Identify which cell holds the provided text, then report its (X, Y) central coordinate. 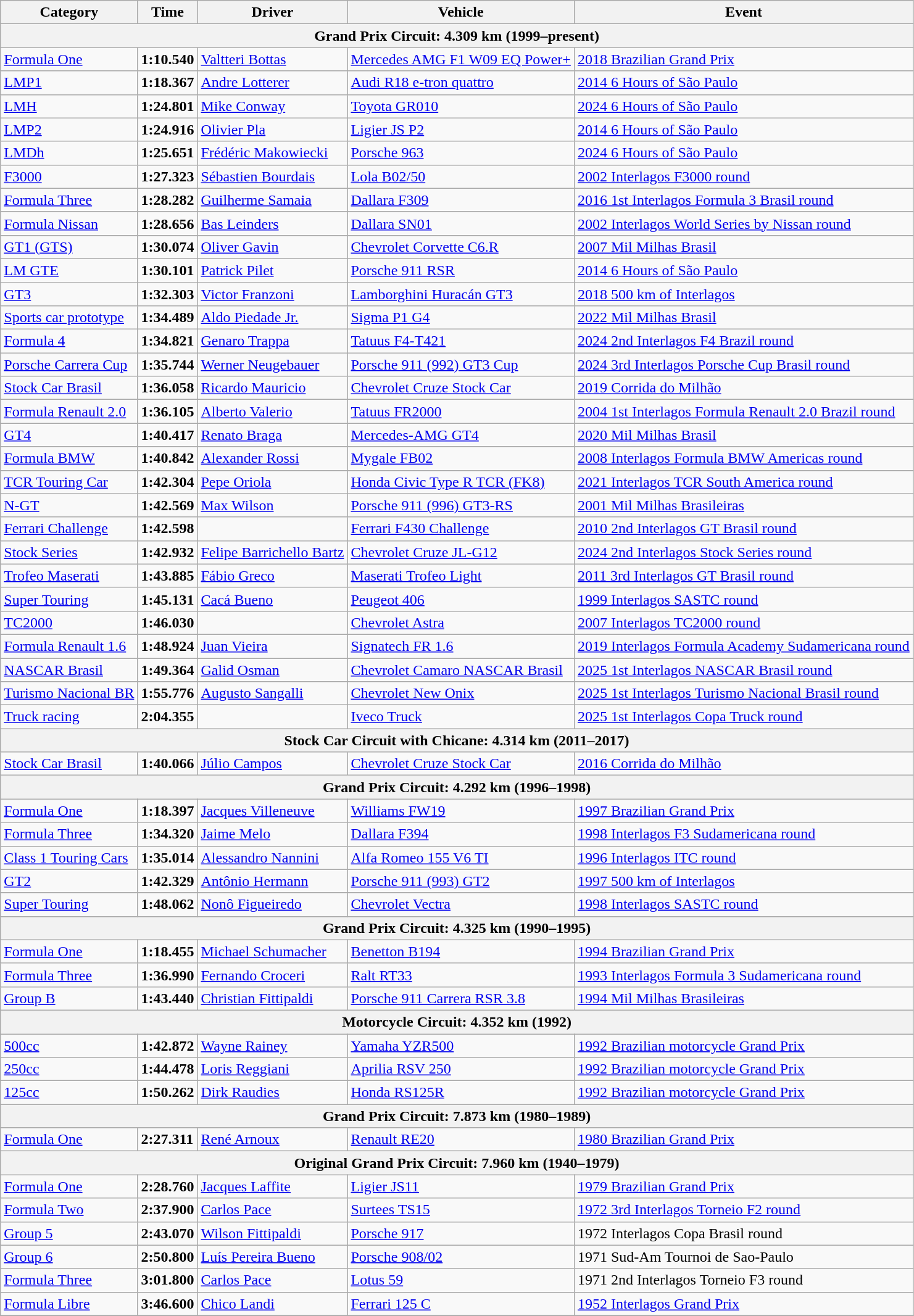
1:18.455 (168, 951)
Grand Prix Circuit: 4.325 km (1990–1995) (457, 928)
Group B (69, 998)
Chevrolet Cruze JL-G12 (460, 552)
GT1 (GTS) (69, 247)
1:34.320 (168, 834)
2025 1st Interlagos Copa Truck round (743, 717)
1:40.066 (168, 764)
Mercedes-AMG GT4 (460, 435)
1971 Sud-Am Tournoi de Sao-Paulo (743, 1257)
Trofeo Maserati (69, 576)
Lola B02/50 (460, 176)
2016 1st Interlagos Formula 3 Brasil round (743, 200)
1972 Interlagos Copa Brasil round (743, 1233)
Formula Renault 1.6 (69, 646)
2007 Mil Milhas Brasil (743, 247)
Lotus 59 (460, 1280)
1:42.598 (168, 529)
Surtees TS15 (460, 1210)
GT3 (69, 294)
René Arnoux (273, 1140)
1:34.821 (168, 341)
1997 Brazilian Grand Prix (743, 811)
1979 Brazilian Grand Prix (743, 1186)
2002 Interlagos World Series by Nissan round (743, 223)
Ferrari Challenge (69, 529)
2019 Interlagos Formula Academy Sudamericana round (743, 646)
Renault RE20 (460, 1140)
1:28.656 (168, 223)
1:36.105 (168, 412)
1:35.744 (168, 365)
Formula Two (69, 1210)
2019 Corrida do Milhão (743, 388)
Ralt RT33 (460, 975)
Júlio Campos (273, 764)
Alexander Rossi (273, 458)
Renato Braga (273, 435)
Sigma P1 G4 (460, 318)
Formula BMW (69, 458)
Audi R18 e-tron quattro (460, 83)
1:48.924 (168, 646)
2024 2nd Interlagos F4 Brazil round (743, 341)
2018 Brazilian Grand Prix (743, 59)
Alberto Valerio (273, 412)
1:24.916 (168, 130)
Juan Vieira (273, 646)
Class 1 Touring Cars (69, 858)
LMP2 (69, 130)
Ricardo Mauricio (273, 388)
2002 Interlagos F3000 round (743, 176)
Yamaha YZR500 (460, 1046)
Toyota GR010 (460, 106)
Andre Lotterer (273, 83)
2016 Corrida do Milhão (743, 764)
Luís Pereira Bueno (273, 1257)
Motorcycle Circuit: 4.352 km (1992) (457, 1022)
Turismo Nacional BR (69, 693)
1998 Interlagos SASTC round (743, 904)
Christian Fittipaldi (273, 998)
Peugeot 406 (460, 599)
Chevrolet Camaro NASCAR Brasil (460, 669)
Chevrolet Corvette C6.R (460, 247)
Lamborghini Huracán GT3 (460, 294)
Ligier JS11 (460, 1186)
2018 500 km of Interlagos (743, 294)
Victor Franzoni (273, 294)
Vehicle (460, 12)
Sébastien Bourdais (273, 176)
F3000 (69, 176)
Chico Landi (273, 1304)
Category (69, 12)
LM GTE (69, 270)
Michael Schumacher (273, 951)
Tatuus FR2000 (460, 412)
500cc (69, 1046)
Ferrari F430 Challenge (460, 529)
Olivier Pla (273, 130)
2:50.800 (168, 1257)
1:18.367 (168, 83)
2004 1st Interlagos Formula Renault 2.0 Brazil round (743, 412)
Werner Neugebauer (273, 365)
Chevrolet Astra (460, 623)
1:18.397 (168, 811)
1:36.058 (168, 388)
Group 5 (69, 1233)
Porsche Carrera Cup (69, 365)
1997 500 km of Interlagos (743, 881)
1:42.329 (168, 881)
Sports car prototype (69, 318)
Signatech FR 1.6 (460, 646)
1:42.569 (168, 505)
2001 Mil Milhas Brasileiras (743, 505)
Nonô Figueiredo (273, 904)
Aldo Piedade Jr. (273, 318)
Guilherme Samaia (273, 200)
1:30.101 (168, 270)
Pepe Oriola (273, 482)
125cc (69, 1093)
Cacá Bueno (273, 599)
Frédéric Makowiecki (273, 153)
Formula Libre (69, 1304)
Mercedes AMG F1 W09 EQ Power+ (460, 59)
Porsche 911 (992) GT3 Cup (460, 365)
LMDh (69, 153)
Truck racing (69, 717)
Honda Civic Type R TCR (FK8) (460, 482)
250cc (69, 1069)
Patrick Pilet (273, 270)
Formula Nissan (69, 223)
LMP1 (69, 83)
Jacques Laffite (273, 1186)
Ligier JS P2 (460, 130)
1:42.932 (168, 552)
Grand Prix Circuit: 4.292 km (1996–1998) (457, 787)
Antônio Hermann (273, 881)
1994 Brazilian Grand Prix (743, 951)
Aprilia RSV 250 (460, 1069)
Porsche 911 (993) GT2 (460, 881)
Formula Renault 2.0 (69, 412)
2025 1st Interlagos NASCAR Brasil round (743, 669)
2008 Interlagos Formula BMW Americas round (743, 458)
Oliver Gavin (273, 247)
Porsche 917 (460, 1233)
1:28.282 (168, 200)
1:30.074 (168, 247)
Porsche 911 RSR (460, 270)
1972 3rd Interlagos Torneio F2 round (743, 1210)
TCR Touring Car (69, 482)
GT2 (69, 881)
Alfa Romeo 155 V6 TI (460, 858)
2011 3rd Interlagos GT Brasil round (743, 576)
Jaime Melo (273, 834)
Chevrolet New Onix (460, 693)
Dirk Raudies (273, 1093)
Porsche 908/02 (460, 1257)
1:45.131 (168, 599)
Driver (273, 12)
Grand Prix Circuit: 4.309 km (1999–present) (457, 36)
2:37.900 (168, 1210)
2024 3rd Interlagos Porsche Cup Brasil round (743, 365)
Loris Reggiani (273, 1069)
Felipe Barrichello Bartz (273, 552)
Time (168, 12)
Original Grand Prix Circuit: 7.960 km (1940–1979) (457, 1163)
1:40.417 (168, 435)
Wilson Fittipaldi (273, 1233)
1999 Interlagos SASTC round (743, 599)
1:44.478 (168, 1069)
Wayne Rainey (273, 1046)
NASCAR Brasil (69, 669)
2:27.311 (168, 1140)
1:34.489 (168, 318)
1:55.776 (168, 693)
Porsche 911 (996) GT3-RS (460, 505)
2021 Interlagos TCR South America round (743, 482)
1:42.872 (168, 1046)
Valtteri Bottas (273, 59)
Maserati Trofeo Light (460, 576)
3:01.800 (168, 1280)
Honda RS125R (460, 1093)
1:40.842 (168, 458)
1:35.014 (168, 858)
2025 1st Interlagos Turismo Nacional Brasil round (743, 693)
Chevrolet Vectra (460, 904)
2020 Mil Milhas Brasil (743, 435)
Stock Car Circuit with Chicane: 4.314 km (2011–2017) (457, 740)
1980 Brazilian Grand Prix (743, 1140)
Bas Leinders (273, 223)
Alessandro Nannini (273, 858)
TC2000 (69, 623)
1:43.885 (168, 576)
Iveco Truck (460, 717)
2:04.355 (168, 717)
Genaro Trappa (273, 341)
1:36.990 (168, 975)
Event (743, 12)
2007 Interlagos TC2000 round (743, 623)
Mike Conway (273, 106)
Formula 4 (69, 341)
1:49.364 (168, 669)
1:24.801 (168, 106)
Jacques Villeneuve (273, 811)
1:42.304 (168, 482)
1:10.540 (168, 59)
Dallara F309 (460, 200)
1971 2nd Interlagos Torneio F3 round (743, 1280)
2024 2nd Interlagos Stock Series round (743, 552)
GT4 (69, 435)
Williams FW19 (460, 811)
Galid Osman (273, 669)
Fábio Greco (273, 576)
Max Wilson (273, 505)
Grand Prix Circuit: 7.873 km (1980–1989) (457, 1116)
Dallara F394 (460, 834)
1952 Interlagos Grand Prix (743, 1304)
3:46.600 (168, 1304)
2010 2nd Interlagos GT Brasil round (743, 529)
Benetton B194 (460, 951)
LMH (69, 106)
1:48.062 (168, 904)
1:46.030 (168, 623)
1998 Interlagos F3 Sudamericana round (743, 834)
1:27.323 (168, 176)
Ferrari 125 C (460, 1304)
2022 Mil Milhas Brasil (743, 318)
Mygale FB02 (460, 458)
1:32.303 (168, 294)
1:25.651 (168, 153)
1996 Interlagos ITC round (743, 858)
Group 6 (69, 1257)
Augusto Sangalli (273, 693)
N-GT (69, 505)
2:43.070 (168, 1233)
1993 Interlagos Formula 3 Sudamericana round (743, 975)
Fernando Croceri (273, 975)
1994 Mil Milhas Brasileiras (743, 998)
1:50.262 (168, 1093)
Tatuus F4-T421 (460, 341)
Porsche 911 Carrera RSR 3.8 (460, 998)
Stock Series (69, 552)
2:28.760 (168, 1186)
Dallara SN01 (460, 223)
Porsche 963 (460, 153)
1:43.440 (168, 998)
